From the cell containing the given text, extract its center point as [x, y] coordinate. 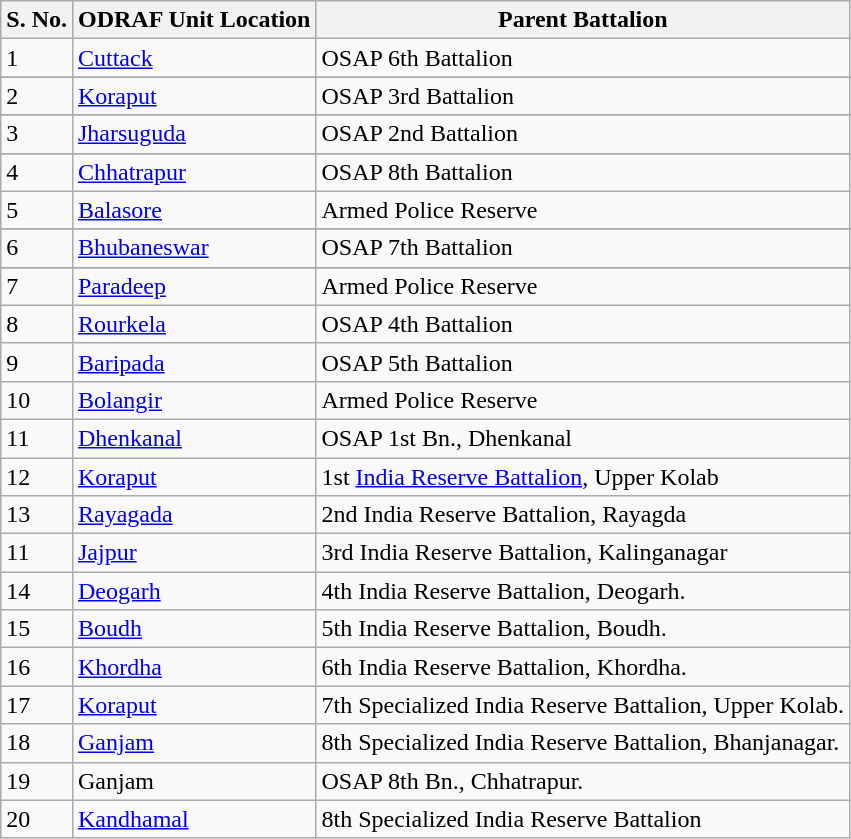
Jajpur [194, 553]
9 [37, 362]
16 [37, 667]
7 [37, 286]
10 [37, 400]
OSAP 8th Bn., Chhatrapur. [583, 781]
5 [37, 210]
Deogarh [194, 591]
OSAP 1st Bn., Dhenkanal [583, 438]
Bolangir [194, 400]
S. No. [37, 20]
OSAP 2nd Battalion [583, 134]
7th Specialized India Reserve Battalion, Upper Kolab. [583, 705]
2nd India Reserve Battalion, Rayagda [583, 515]
Khordha [194, 667]
8 [37, 324]
Boudh [194, 629]
1 [37, 58]
Cuttack [194, 58]
Baripada [194, 362]
OSAP 6th Battalion [583, 58]
3 [37, 134]
OSAP 7th Battalion [583, 248]
Chhatrapur [194, 172]
ODRAF Unit Location [194, 20]
13 [37, 515]
OSAP 3rd Battalion [583, 96]
1st India Reserve Battalion, Upper Kolab [583, 477]
17 [37, 705]
OSAP 8th Battalion [583, 172]
6th India Reserve Battalion, Khordha. [583, 667]
15 [37, 629]
4th India Reserve Battalion, Deogarh. [583, 591]
OSAP 4th Battalion [583, 324]
2 [37, 96]
Rourkela [194, 324]
4 [37, 172]
12 [37, 477]
Bhubaneswar [194, 248]
8th Specialized India Reserve Battalion, Bhanjanagar. [583, 743]
Dhenkanal [194, 438]
14 [37, 591]
19 [37, 781]
OSAP 5th Battalion [583, 362]
Balasore [194, 210]
Paradeep [194, 286]
6 [37, 248]
5th India Reserve Battalion, Boudh. [583, 629]
Rayagada [194, 515]
Parent Battalion [583, 20]
Jharsuguda [194, 134]
18 [37, 743]
Kandhamal [194, 819]
3rd India Reserve Battalion, Kalinganagar [583, 553]
20 [37, 819]
8th Specialized India Reserve Battalion [583, 819]
